Extract the [X, Y] coordinate from the center of the cell holding the provided text.  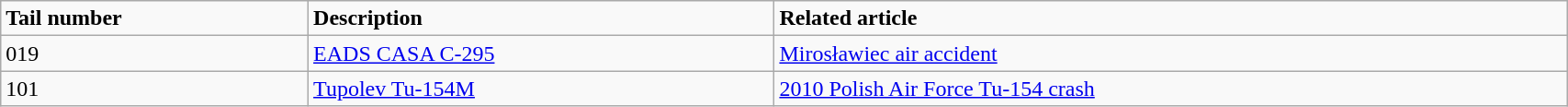
Mirosławiec air accident [1170, 53]
EADS CASA C-295 [542, 53]
101 [154, 89]
019 [154, 53]
Description [542, 18]
2010 Polish Air Force Tu-154 crash [1170, 89]
Tail number [154, 18]
Tupolev Tu-154M [542, 89]
Related article [1170, 18]
